From the cell containing the given text, extract its center point as (x, y) coordinate. 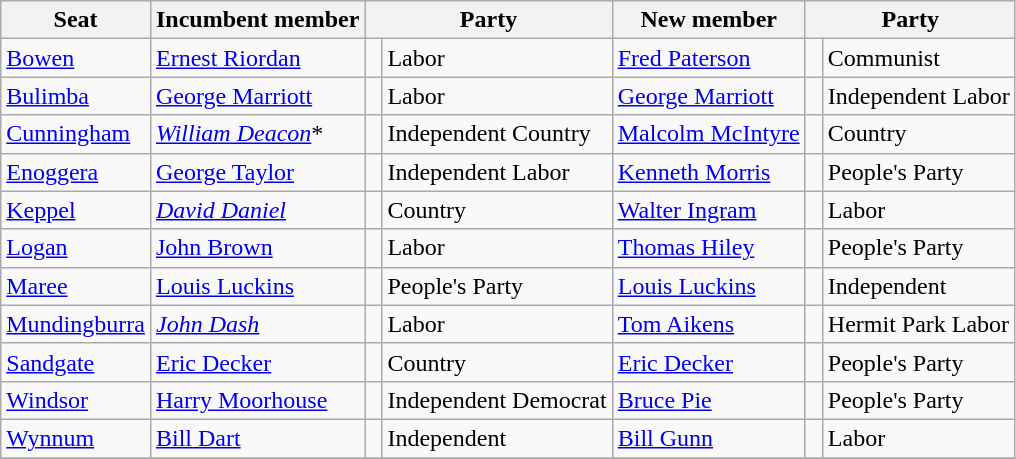
Incumbent member (257, 20)
John Brown (257, 248)
Seat (76, 20)
Logan (76, 248)
Keppel (76, 210)
Kenneth Morris (708, 172)
Bill Gunn (708, 438)
Sandgate (76, 362)
George Taylor (257, 172)
Hermit Park Labor (918, 324)
Wynnum (76, 438)
Enoggera (76, 172)
Ernest Riordan (257, 58)
Bulimba (76, 96)
New member (708, 20)
Walter Ingram (708, 210)
John Dash (257, 324)
Bowen (76, 58)
Cunningham (76, 134)
Fred Paterson (708, 58)
Mundingburra (76, 324)
Independent Democrat (497, 400)
Malcolm McIntyre (708, 134)
Communist (918, 58)
William Deacon* (257, 134)
Tom Aikens (708, 324)
Bruce Pie (708, 400)
David Daniel (257, 210)
Windsor (76, 400)
Harry Moorhouse (257, 400)
Thomas Hiley (708, 248)
Bill Dart (257, 438)
Independent Country (497, 134)
Maree (76, 286)
